Extract the (X, Y) coordinate from the center of the cell holding the provided text.  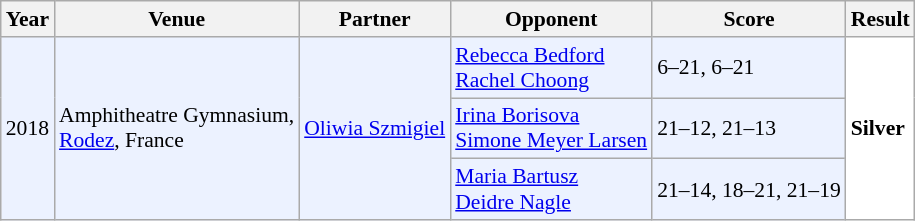
Oliwia Szmigiel (374, 128)
21–14, 18–21, 21–19 (749, 190)
Year (28, 19)
Maria Bartusz Deidre Nagle (551, 190)
Opponent (551, 19)
21–12, 21–13 (749, 128)
Amphitheatre Gymnasium,Rodez, France (176, 128)
Partner (374, 19)
Score (749, 19)
Result (880, 19)
Silver (880, 128)
6–21, 6–21 (749, 68)
2018 (28, 128)
Rebecca Bedford Rachel Choong (551, 68)
Venue (176, 19)
Irina Borisova Simone Meyer Larsen (551, 128)
